Search for the cell housing the specified text and yield its [x, y] center coordinate. 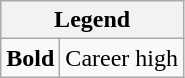
Legend [92, 20]
Bold [30, 58]
Career high [122, 58]
